Detect which cell encompasses the target text, then output its (X, Y) center coordinate. 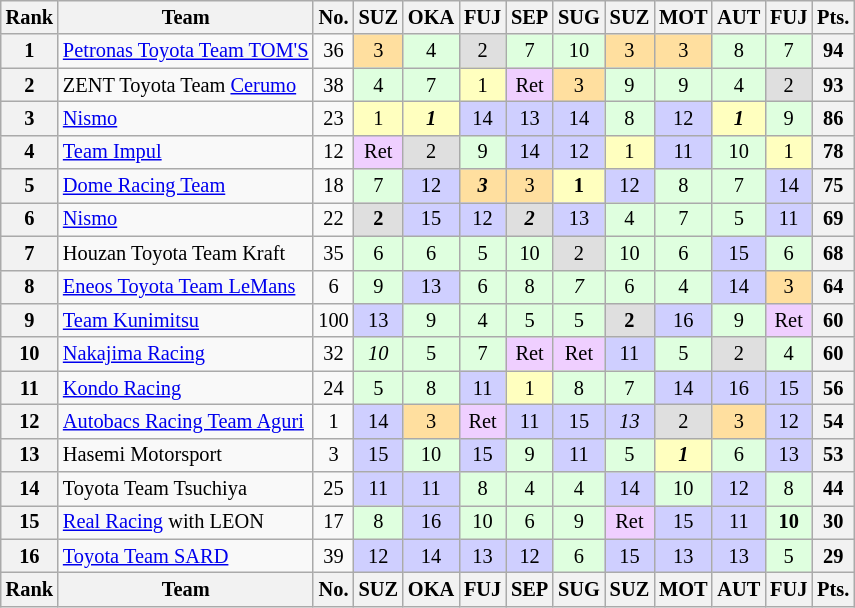
69 (833, 219)
23 (333, 118)
24 (333, 388)
75 (833, 186)
Kondo Racing (186, 388)
Petronas Toyota Team TOM'S (186, 51)
Eneos Toyota Team LeMans (186, 287)
36 (333, 51)
Real Racing with LEON (186, 522)
18 (333, 186)
Houzan Toyota Team Kraft (186, 253)
Team Impul (186, 152)
93 (833, 85)
35 (333, 253)
68 (833, 253)
54 (833, 421)
78 (833, 152)
94 (833, 51)
86 (833, 118)
25 (333, 489)
22 (333, 219)
Toyota Team Tsuchiya (186, 489)
32 (333, 354)
ZENT Toyota Team Cerumo (186, 85)
30 (833, 522)
Team Kunimitsu (186, 320)
Toyota Team SARD (186, 556)
56 (833, 388)
44 (833, 489)
64 (833, 287)
Hasemi Motorsport (186, 455)
Nakajima Racing (186, 354)
29 (833, 556)
39 (333, 556)
53 (833, 455)
Dome Racing Team (186, 186)
Autobacs Racing Team Aguri (186, 421)
38 (333, 85)
17 (333, 522)
100 (333, 320)
